Detect which cell encompasses the target text, then output its [X, Y] center coordinate. 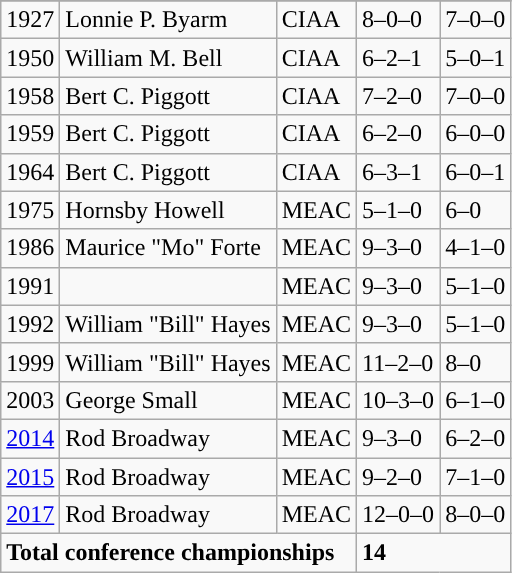
4–1–0 [476, 248]
6–3–1 [398, 172]
2014 [30, 438]
9–2–0 [398, 477]
1958 [30, 96]
5–0–1 [476, 58]
George Small [168, 400]
1991 [30, 286]
6–0–1 [476, 172]
Maurice "Mo" Forte [168, 248]
8–0 [476, 362]
1959 [30, 134]
Lonnie P. Byarm [168, 20]
6–2–1 [398, 58]
12–0–0 [398, 515]
1927 [30, 20]
2015 [30, 477]
William M. Bell [168, 58]
2017 [30, 515]
6–1–0 [476, 400]
10–3–0 [398, 400]
6–0–0 [476, 134]
7–1–0 [476, 477]
1964 [30, 172]
1986 [30, 248]
1999 [30, 362]
7–2–0 [398, 96]
1992 [30, 324]
2003 [30, 400]
1950 [30, 58]
Total conference championships [179, 553]
Hornsby Howell [168, 210]
6–0 [476, 210]
1975 [30, 210]
14 [434, 553]
11–2–0 [398, 362]
